Capture the cell that displays the provided text and extract its [X, Y] central coordinate. 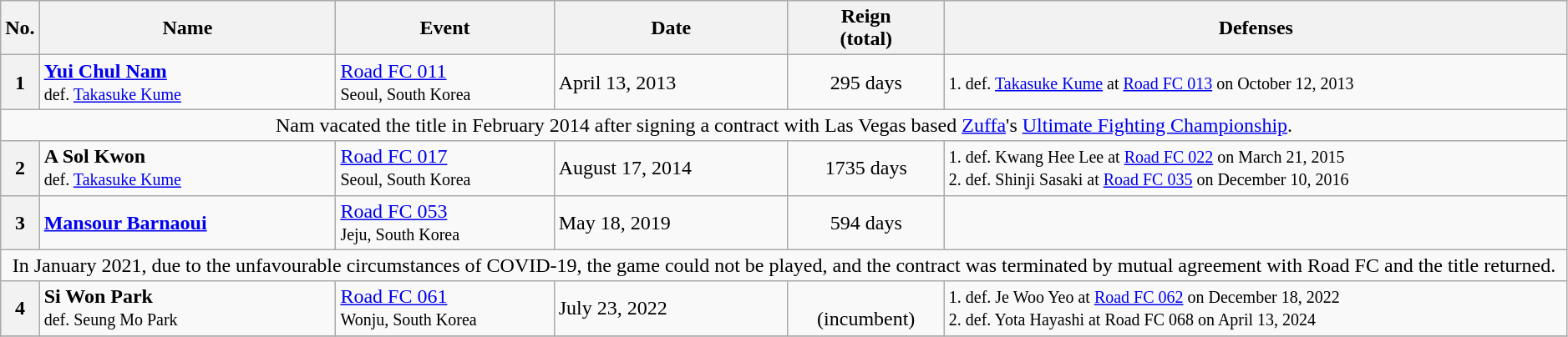
Road FC 011Seoul, South Korea [444, 82]
A Sol Kwondef. Takasuke Kume [187, 168]
August 17, 2014 [671, 168]
Road FC 017Seoul, South Korea [444, 168]
No. [20, 28]
Date [671, 28]
July 23, 2022 [671, 309]
1 [20, 82]
1735 days [865, 168]
2 [20, 168]
April 13, 2013 [671, 82]
Yui Chul Namdef. Takasuke Kume [187, 82]
Road FC 061Wonju, South Korea [444, 309]
Si Won Parkdef. Seung Mo Park [187, 309]
May 18, 2019 [671, 222]
Defenses [1256, 28]
(incumbent) [865, 309]
3 [20, 222]
Nam vacated the title in February 2014 after signing a contract with Las Vegas based Zuffa's Ultimate Fighting Championship. [784, 125]
4 [20, 309]
594 days [865, 222]
1. def. Takasuke Kume at Road FC 013 on October 12, 2013 [1256, 82]
295 days [865, 82]
Road FC 053Jeju, South Korea [444, 222]
Name [187, 28]
1. def. Je Woo Yeo at Road FC 062 on December 18, 2022 2. def. Yota Hayashi at Road FC 068 on April 13, 2024 [1256, 309]
Reign(total) [865, 28]
1. def. Kwang Hee Lee at Road FC 022 on March 21, 20152. def. Shinji Sasaki at Road FC 035 on December 10, 2016 [1256, 168]
Event [444, 28]
Mansour Barnaoui [187, 222]
